Extract the (X, Y) coordinate from the center of the cell holding the provided text.  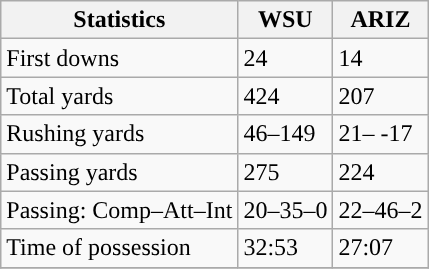
24 (286, 58)
ARIZ (380, 20)
32:53 (286, 248)
27:07 (380, 248)
14 (380, 58)
Rushing yards (120, 134)
Statistics (120, 20)
207 (380, 96)
Passing: Comp–Att–Int (120, 210)
22–46–2 (380, 210)
21– -17 (380, 134)
First downs (120, 58)
20–35–0 (286, 210)
46–149 (286, 134)
Time of possession (120, 248)
Total yards (120, 96)
Passing yards (120, 172)
WSU (286, 20)
275 (286, 172)
224 (380, 172)
424 (286, 96)
